Provide the (x, y) coordinate of the cell's center where the given text is located.  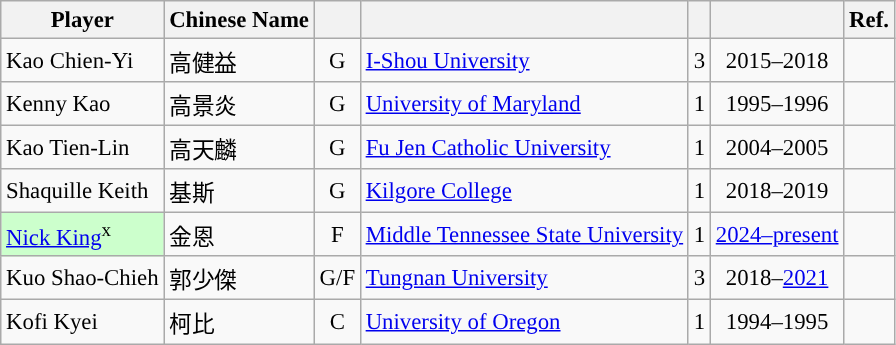
Fu Jen Catholic University (524, 148)
2015–2018 (776, 61)
Chinese Name (239, 20)
柯比 (239, 322)
Shaquille Keith (82, 191)
Middle Tennessee State University (524, 235)
Tungnan University (524, 278)
1995–1996 (776, 104)
Kenny Kao (82, 104)
University of Oregon (524, 322)
2024–present (776, 235)
G/F (337, 278)
1994–1995 (776, 322)
基斯 (239, 191)
Nick Kingx (82, 235)
2018–2021 (776, 278)
金恩 (239, 235)
2018–2019 (776, 191)
Ref. (869, 20)
Player (82, 20)
I-Shou University (524, 61)
高景炎 (239, 104)
Kao Chien-Yi (82, 61)
Kofi Kyei (82, 322)
University of Maryland (524, 104)
F (337, 235)
C (337, 322)
郭少傑 (239, 278)
Kilgore College (524, 191)
高天麟 (239, 148)
Kuo Shao-Chieh (82, 278)
2004–2005 (776, 148)
Kao Tien-Lin (82, 148)
高健益 (239, 61)
